Output the (X, Y) coordinate of the center of the cell containing the given text.  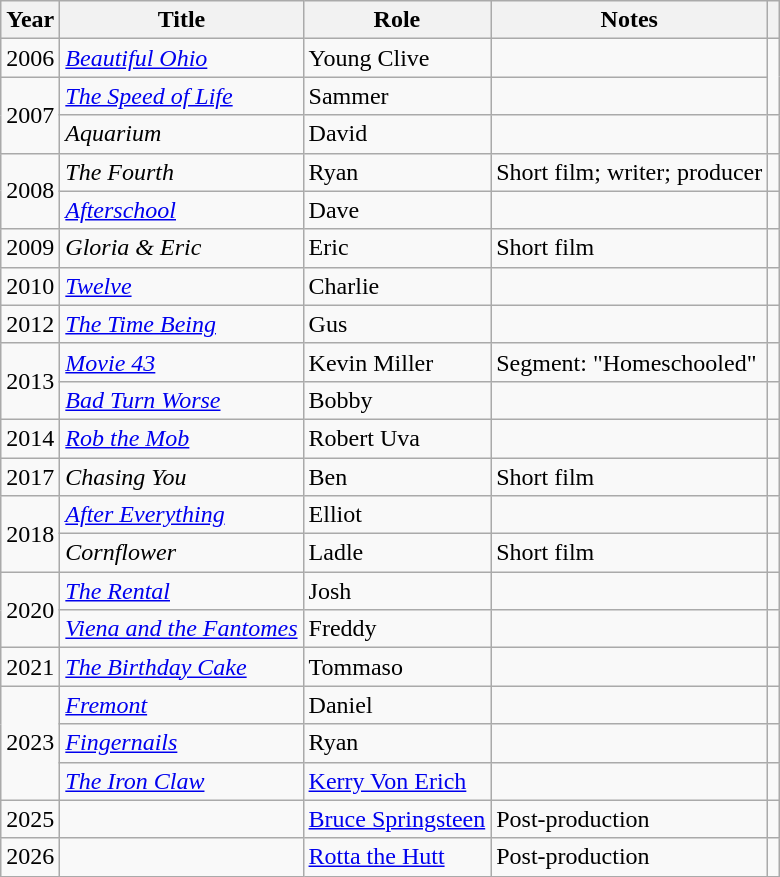
2020 (30, 610)
2009 (30, 248)
Viena and the Fantomes (182, 629)
2007 (30, 115)
Ben (397, 477)
2021 (30, 667)
David (397, 134)
Kevin Miller (397, 362)
2013 (30, 381)
Movie 43 (182, 362)
Kerry Von Erich (397, 781)
Robert Uva (397, 438)
2023 (30, 743)
The Iron Claw (182, 781)
2006 (30, 58)
Bobby (397, 400)
Eric (397, 248)
Daniel (397, 705)
Fremont (182, 705)
2026 (30, 857)
After Everything (182, 515)
Young Clive (397, 58)
Gus (397, 324)
The Rental (182, 591)
2008 (30, 191)
The Birthday Cake (182, 667)
2025 (30, 819)
Aquarium (182, 134)
2014 (30, 438)
Twelve (182, 286)
Bruce Springsteen (397, 819)
Tommaso (397, 667)
Role (397, 20)
2018 (30, 534)
Sammer (397, 96)
Cornflower (182, 553)
Josh (397, 591)
Notes (630, 20)
Title (182, 20)
The Time Being (182, 324)
2012 (30, 324)
The Speed of Life (182, 96)
Bad Turn Worse (182, 400)
Year (30, 20)
Fingernails (182, 743)
Ladle (397, 553)
Beautiful Ohio (182, 58)
2017 (30, 477)
Gloria & Eric (182, 248)
Charlie (397, 286)
Afterschool (182, 210)
Freddy (397, 629)
Rotta the Hutt (397, 857)
Short film; writer; producer (630, 172)
Rob the Mob (182, 438)
2010 (30, 286)
Chasing You (182, 477)
Dave (397, 210)
The Fourth (182, 172)
Segment: "Homeschooled" (630, 362)
Elliot (397, 515)
